Locate the cell with the specified text and output its [X, Y] center coordinate. 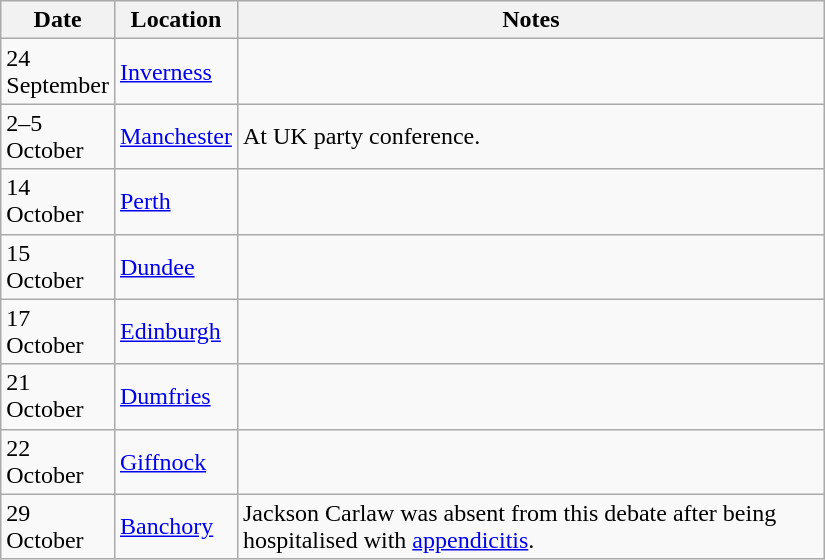
Dundee [176, 266]
29 October [58, 526]
Giffnock [176, 462]
Edinburgh [176, 332]
Manchester [176, 136]
Date [58, 20]
17 October [58, 332]
Perth [176, 202]
Banchory [176, 526]
15 October [58, 266]
21 October [58, 396]
22 October [58, 462]
14 October [58, 202]
Jackson Carlaw was absent from this debate after being hospitalised with appendicitis. [530, 526]
Notes [530, 20]
2–5 October [58, 136]
24 September [58, 72]
At UK party conference. [530, 136]
Dumfries [176, 396]
Inverness [176, 72]
Location [176, 20]
